Search for the cell housing the specified text and yield its (x, y) center coordinate. 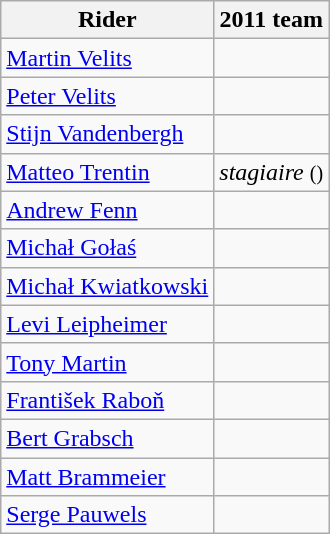
Matt Brammeier (108, 477)
František Raboň (108, 400)
2011 team (272, 20)
Andrew Fenn (108, 210)
Rider (108, 20)
Michał Kwiatkowski (108, 286)
Stijn Vandenbergh (108, 134)
Tony Martin (108, 362)
Levi Leipheimer (108, 324)
Michał Gołaś (108, 248)
stagiaire () (272, 172)
Bert Grabsch (108, 438)
Serge Pauwels (108, 515)
Martin Velits (108, 58)
Matteo Trentin (108, 172)
Peter Velits (108, 96)
